Scan for the cell matching the given text and deliver its [x, y] coordinate at center. 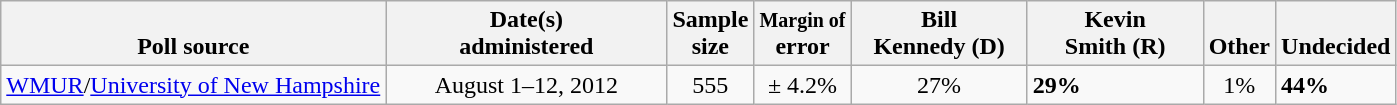
Other [1239, 34]
555 [710, 85]
1% [1239, 85]
Date(s)administered [526, 34]
August 1–12, 2012 [526, 85]
Margin oferror [802, 34]
± 4.2% [802, 85]
Undecided [1336, 34]
WMUR/University of New Hampshire [194, 85]
KevinSmith (R) [1115, 34]
BillKennedy (D) [939, 34]
44% [1336, 85]
27% [939, 85]
Samplesize [710, 34]
Poll source [194, 34]
29% [1115, 85]
